For the text-containing cell, return its midpoint in [x, y] coordinate format. 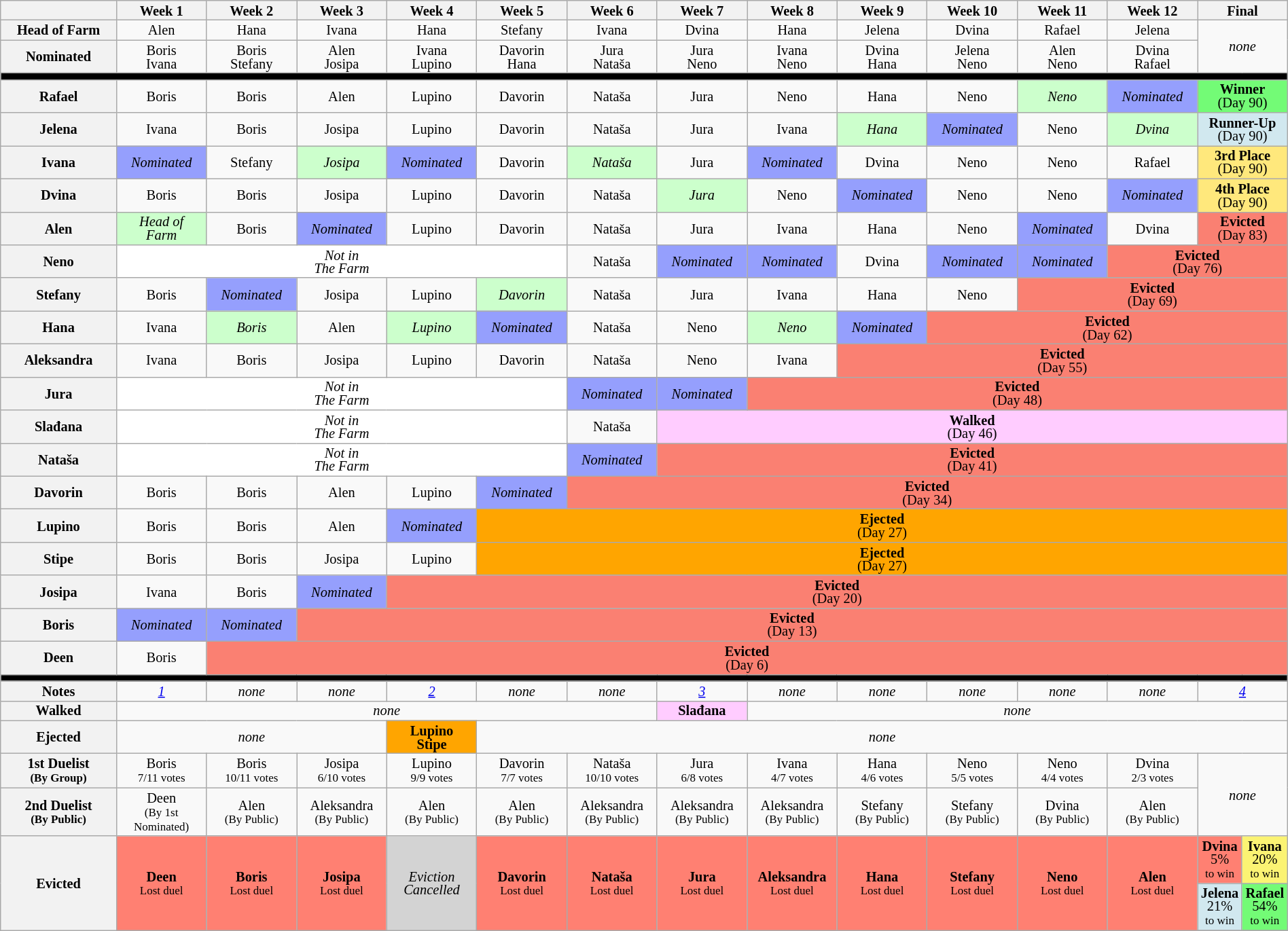
Evicted [58, 883]
Head of Farm [58, 30]
AleksandraLost duel [792, 883]
Week 8 [792, 10]
Week 4 [432, 10]
1 [162, 690]
1st Duelist(By Group) [58, 770]
Rafael54%to win [1265, 907]
Walked(Day 46) [972, 426]
Jura6/8 votes [702, 770]
Week 9 [882, 10]
BorisStefany [251, 57]
Evicted(Day 83) [1243, 228]
Hana4/6 votes [882, 770]
IvanaLupino [432, 57]
NatašaLost duel [611, 883]
Week 11 [1062, 10]
Josipa6/10 votes [342, 770]
DeenLost duel [162, 883]
JuraNeno [702, 57]
DavorinHana [522, 57]
Dvina2/3 votes [1152, 770]
Evicted(Day 55) [1062, 360]
NenoLost duel [1062, 883]
Neno5/5 votes [973, 770]
Neno4/4 votes [1062, 770]
2nd Duelist(By Public) [58, 812]
Week 5 [522, 10]
AlenLost duel [1152, 883]
Winner(Day 90) [1243, 96]
Aleksandra [58, 360]
AlenJosipa [342, 57]
Jelena21%to win [1220, 907]
Evicted(Day 41) [972, 459]
JelenaNeno [973, 57]
3 [702, 690]
AlenNeno [1062, 57]
Ivana4/7 votes [792, 770]
Dvina(By Public) [1062, 812]
Ivana20%to win [1265, 860]
Deen [58, 657]
Dvina5%to win [1220, 860]
2 [432, 690]
Evicted(Day 69) [1152, 295]
DavorinLost duel [522, 883]
BorisLost duel [251, 883]
Davorin7/7 votes [522, 770]
HanaLost duel [882, 883]
Week 7 [702, 10]
Week 3 [342, 10]
Head ofFarm [162, 228]
BorisIvana [162, 57]
Notes [58, 690]
Week 12 [1152, 10]
LupinoStipe [432, 737]
Deen(By 1st Nominated) [162, 812]
IvanaNeno [792, 57]
JuraLost duel [702, 883]
Week 10 [973, 10]
Evicted(Day 62) [1107, 327]
Final [1243, 10]
4 [1243, 690]
Nataša10/10 votes [611, 770]
JosipaLost duel [342, 883]
Week 2 [251, 10]
DvinaRafael [1152, 57]
4th Place(Day 90) [1243, 196]
Evicted(Day 20) [837, 592]
Evicted(Day 76) [1197, 261]
Ejected [58, 737]
Runner-Up(Day 90) [1243, 129]
Evicted(Day 48) [1018, 394]
Week 6 [611, 10]
Lupino9/9 votes [432, 770]
3rd Place(Day 90) [1243, 162]
Evicted(Day 34) [927, 493]
Evicted(Day 13) [792, 625]
Walked [58, 710]
DvinaHana [882, 57]
Boris10/11 votes [251, 770]
StefanyLost duel [973, 883]
Boris7/11 votes [162, 770]
Stipe [58, 558]
Week 1 [162, 10]
JuraNataša [611, 57]
EvictionCancelled [432, 883]
Evicted(Day 6) [747, 657]
